Capture the cell that displays the provided text and extract its [X, Y] central coordinate. 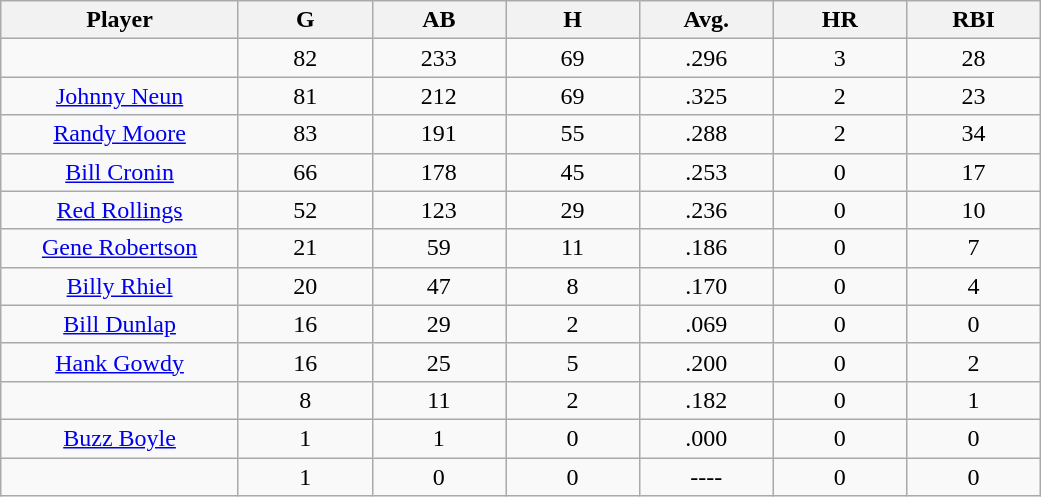
4 [974, 286]
Player [120, 20]
123 [439, 210]
Bill Cronin [120, 172]
59 [439, 248]
.170 [706, 286]
178 [439, 172]
Hank Gowdy [120, 362]
Billy Rhiel [120, 286]
23 [974, 96]
.069 [706, 324]
55 [573, 134]
.186 [706, 248]
52 [305, 210]
RBI [974, 20]
Johnny Neun [120, 96]
.288 [706, 134]
Gene Robertson [120, 248]
.296 [706, 58]
81 [305, 96]
7 [974, 248]
.200 [706, 362]
47 [439, 286]
Avg. [706, 20]
Bill Dunlap [120, 324]
.236 [706, 210]
233 [439, 58]
.253 [706, 172]
HR [840, 20]
AB [439, 20]
25 [439, 362]
82 [305, 58]
G [305, 20]
Randy Moore [120, 134]
Red Rollings [120, 210]
.182 [706, 400]
.000 [706, 438]
10 [974, 210]
Buzz Boyle [120, 438]
191 [439, 134]
20 [305, 286]
H [573, 20]
.325 [706, 96]
66 [305, 172]
21 [305, 248]
45 [573, 172]
17 [974, 172]
212 [439, 96]
28 [974, 58]
3 [840, 58]
---- [706, 477]
5 [573, 362]
34 [974, 134]
83 [305, 134]
